From the cell containing the given text, extract its center point as (x, y) coordinate. 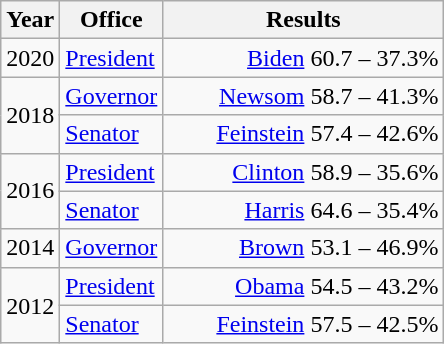
Clinton 58.9 – 35.6% (304, 172)
Results (304, 20)
Feinstein 57.4 – 42.6% (304, 134)
2014 (30, 248)
2012 (30, 305)
2020 (30, 58)
Biden 60.7 – 37.3% (304, 58)
Year (30, 20)
Obama 54.5 – 43.2% (304, 286)
Office (112, 20)
Harris 64.6 – 35.4% (304, 210)
Brown 53.1 – 46.9% (304, 248)
2018 (30, 115)
Feinstein 57.5 – 42.5% (304, 324)
Newsom 58.7 – 41.3% (304, 96)
2016 (30, 191)
